Determine the [x, y] coordinate at the center of the cell enclosing the given text.  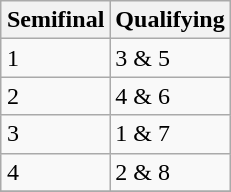
4 & 6 [170, 96]
Qualifying [170, 20]
2 & 8 [170, 172]
1 [55, 58]
3 & 5 [170, 58]
Semifinal [55, 20]
2 [55, 96]
3 [55, 134]
4 [55, 172]
1 & 7 [170, 134]
